Find where the given text appears and provide that cell's center as [x, y] coordinate. 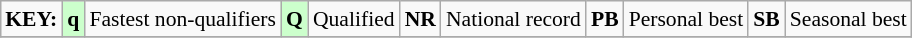
KEY: [31, 19]
Qualified [354, 19]
National record [514, 19]
SB [766, 19]
q [73, 19]
Q [294, 19]
Personal best [686, 19]
PB [605, 19]
Fastest non-qualifiers [182, 19]
Seasonal best [848, 19]
NR [420, 19]
